Find where the given text appears and provide that cell's center as (X, Y) coordinate. 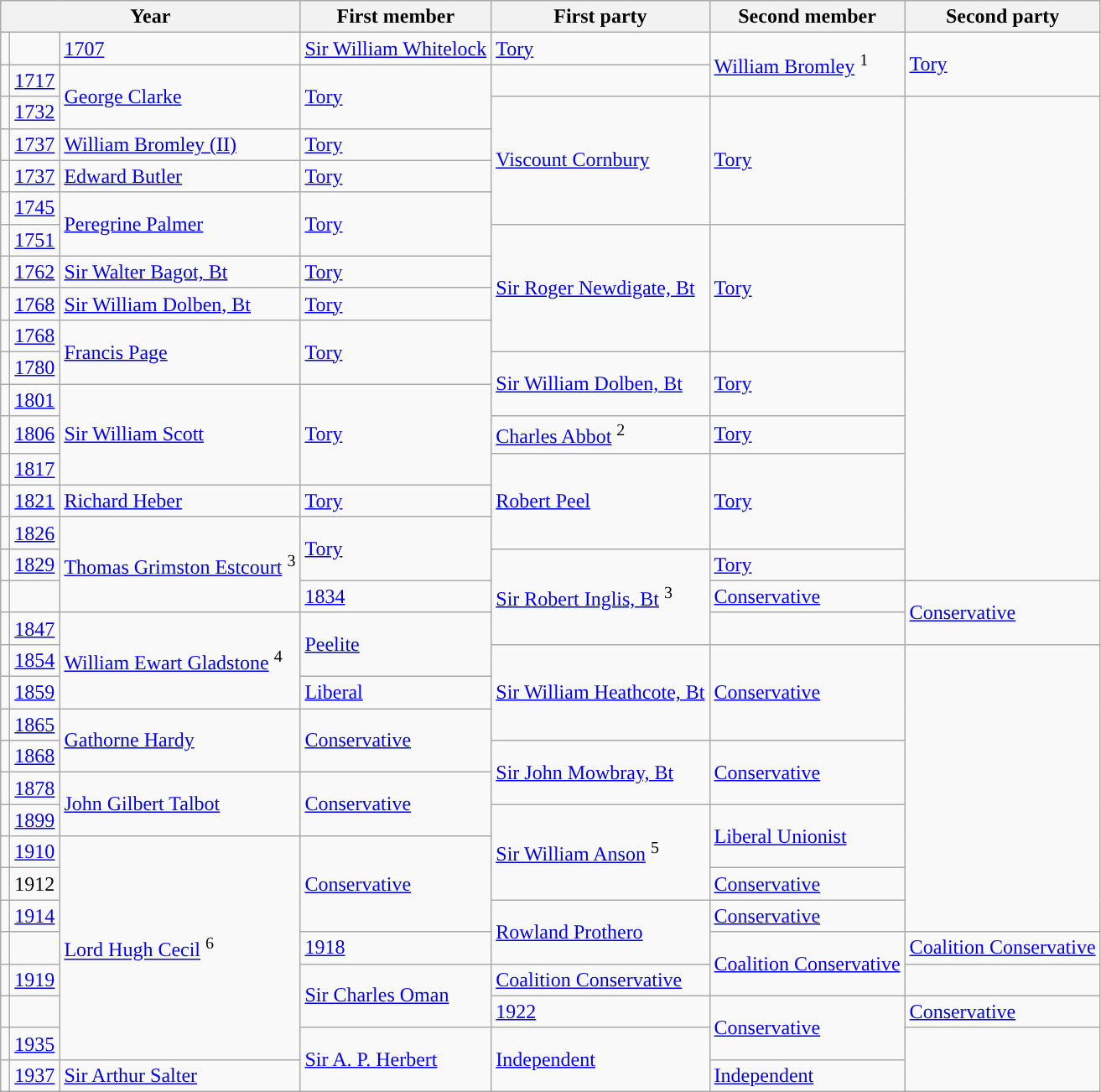
1806 (35, 434)
William Bromley 1 (807, 65)
1732 (35, 112)
1717 (35, 81)
Sir William Anson 5 (600, 852)
Liberal (396, 693)
1919 (35, 980)
Sir Robert Inglis, Bt 3 (600, 596)
1780 (35, 367)
1910 (35, 852)
1854 (35, 660)
Sir Roger Newdigate, Bt (600, 288)
1829 (35, 564)
1801 (35, 400)
Sir William Heathcote, Bt (600, 692)
1751 (35, 240)
Sir Arthur Salter (179, 1075)
1826 (35, 533)
1922 (600, 1011)
George Clarke (179, 96)
Sir John Mowbray, Bt (600, 772)
Sir William Scott (179, 434)
1935 (35, 1043)
1918 (396, 948)
Sir Charles Oman (396, 996)
Richard Heber (179, 501)
Peregrine Palmer (179, 224)
Sir William Whitelock (396, 49)
William Ewart Gladstone 4 (179, 660)
1847 (35, 628)
John Gilbert Talbot (179, 804)
Edward Butler (179, 176)
1817 (35, 469)
First party (600, 17)
1937 (35, 1075)
Sir A. P. Herbert (396, 1059)
Second member (807, 17)
Lord Hugh Cecil 6 (179, 948)
First member (396, 17)
Liberal Unionist (807, 836)
1821 (35, 501)
1859 (35, 693)
Charles Abbot 2 (600, 434)
Year (151, 17)
1878 (35, 788)
Viscount Cornbury (600, 160)
1912 (35, 884)
1707 (179, 49)
Gathorne Hardy (179, 741)
1899 (35, 820)
1914 (35, 916)
Second party (1003, 17)
Robert Peel (600, 501)
Thomas Grimston Estcourt 3 (179, 564)
William Bromley (II) (179, 144)
1865 (35, 725)
1745 (35, 208)
Francis Page (179, 351)
1762 (35, 272)
1868 (35, 757)
1834 (396, 596)
Rowland Prothero (600, 932)
Sir Walter Bagot, Bt (179, 272)
Peelite (396, 644)
